Scan for the cell matching the given text and deliver its [x, y] coordinate at center. 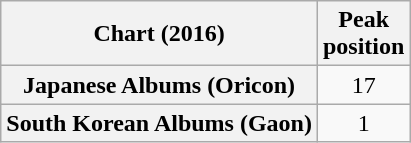
17 [363, 85]
1 [363, 123]
Chart (2016) [160, 34]
South Korean Albums (Gaon) [160, 123]
Japanese Albums (Oricon) [160, 85]
Peakposition [363, 34]
